Extract the [x, y] coordinate from the center of the cell holding the provided text.  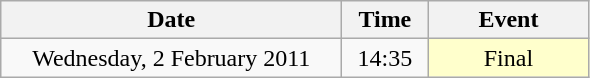
Wednesday, 2 February 2011 [172, 58]
14:35 [385, 58]
Date [172, 20]
Final [508, 58]
Event [508, 20]
Time [385, 20]
